Determine the [x, y] coordinate at the center of the cell enclosing the given text.  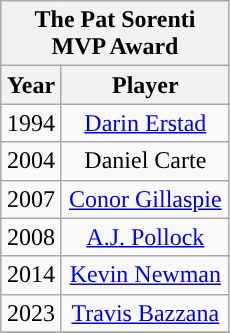
Travis Bazzana [145, 313]
Conor Gillaspie [145, 199]
Year [32, 85]
2014 [32, 275]
1994 [32, 123]
Player [145, 85]
Darin Erstad [145, 123]
Daniel Carte [145, 161]
2023 [32, 313]
2004 [32, 161]
2007 [32, 199]
Kevin Newman [145, 275]
2008 [32, 237]
A.J. Pollock [145, 237]
The Pat Sorenti MVP Award [116, 34]
